For the text-containing cell, return its midpoint in (X, Y) coordinate format. 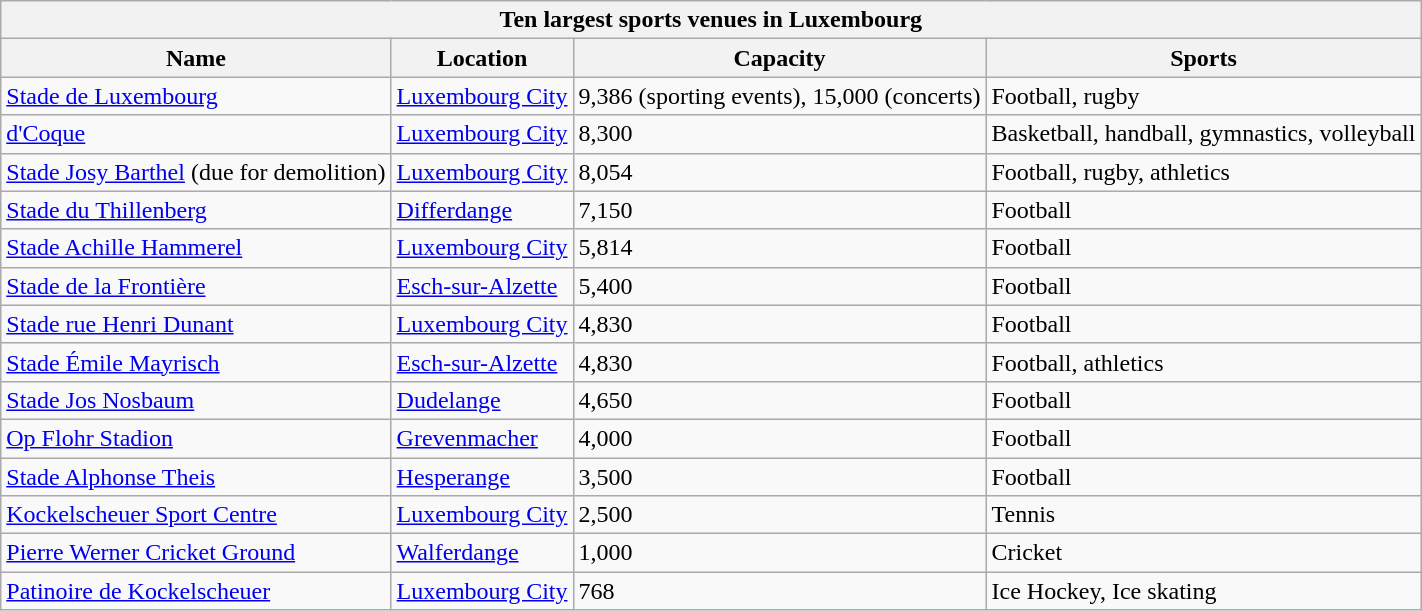
Differdange (482, 210)
Stade Jos Nosbaum (196, 400)
2,500 (780, 515)
Stade Josy Barthel (due for demolition) (196, 172)
Stade Achille Hammerel (196, 248)
5,814 (780, 248)
Kockelscheuer Sport Centre (196, 515)
Stade rue Henri Dunant (196, 324)
Cricket (1204, 553)
5,400 (780, 286)
8,300 (780, 134)
Tennis (1204, 515)
d'Coque (196, 134)
Stade Émile Mayrisch (196, 362)
Name (196, 58)
Basketball, handball, gymnastics, volleyball (1204, 134)
Walferdange (482, 553)
8,054 (780, 172)
1,000 (780, 553)
Stade de la Frontière (196, 286)
Sports (1204, 58)
Football, rugby, athletics (1204, 172)
Football, rugby (1204, 96)
768 (780, 591)
3,500 (780, 477)
Location (482, 58)
Capacity (780, 58)
9,386 (sporting events), 15,000 (concerts) (780, 96)
Football, athletics (1204, 362)
Dudelange (482, 400)
7,150 (780, 210)
Stade de Luxembourg (196, 96)
Hesperange (482, 477)
Grevenmacher (482, 438)
4,000 (780, 438)
Pierre Werner Cricket Ground (196, 553)
4,650 (780, 400)
Op Flohr Stadion (196, 438)
Patinoire de Kockelscheuer (196, 591)
Ice Hockey, Ice skating (1204, 591)
Ten largest sports venues in Luxembourg (711, 20)
Stade Alphonse Theis (196, 477)
Stade du Thillenberg (196, 210)
